Provide the (x, y) coordinate of the cell's center where the given text is located.  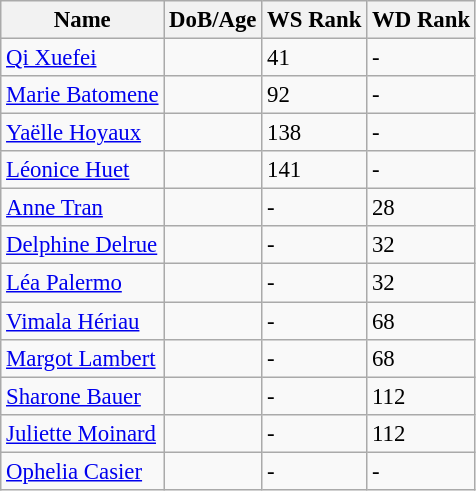
Qi Xuefei (82, 58)
WD Rank (422, 20)
Léa Palermo (82, 283)
41 (314, 58)
Yaëlle Hoyaux (82, 133)
DoB/Age (213, 20)
Sharone Bauer (82, 396)
Delphine Delrue (82, 245)
92 (314, 95)
141 (314, 170)
Margot Lambert (82, 358)
WS Rank (314, 20)
Vimala Hériau (82, 321)
Anne Tran (82, 208)
Juliette Moinard (82, 433)
Léonice Huet (82, 170)
28 (422, 208)
Marie Batomene (82, 95)
Ophelia Casier (82, 471)
138 (314, 133)
Name (82, 20)
